Provide the [x, y] coordinate of the cell's center where the given text is located.  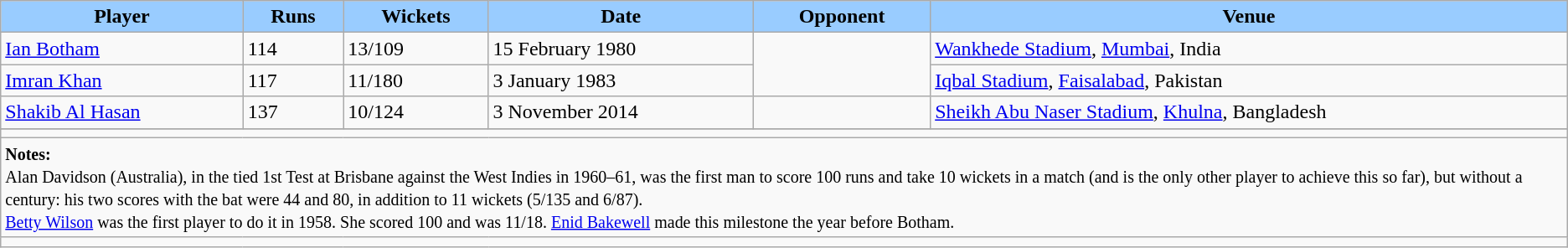
3 January 1983 [621, 80]
Ian Botham [122, 49]
Date [621, 17]
13/109 [415, 49]
Opponent [841, 17]
Sheikh Abu Naser Stadium, Khulna, Bangladesh [1250, 112]
Wankhede Stadium, Mumbai, India [1250, 49]
Venue [1250, 17]
11/180 [415, 80]
Runs [293, 17]
10/124 [415, 112]
117 [293, 80]
Wickets [415, 17]
Player [122, 17]
114 [293, 49]
137 [293, 112]
15 February 1980 [621, 49]
Imran Khan [122, 80]
Iqbal Stadium, Faisalabad, Pakistan [1250, 80]
Shakib Al Hasan [122, 112]
3 November 2014 [621, 112]
